Output the (x, y) coordinate of the center of the cell containing the given text.  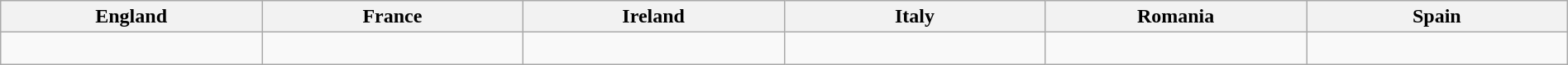
England (131, 17)
Italy (915, 17)
France (392, 17)
Spain (1437, 17)
Ireland (653, 17)
Romania (1176, 17)
